Locate the cell with the specified text and output its [X, Y] center coordinate. 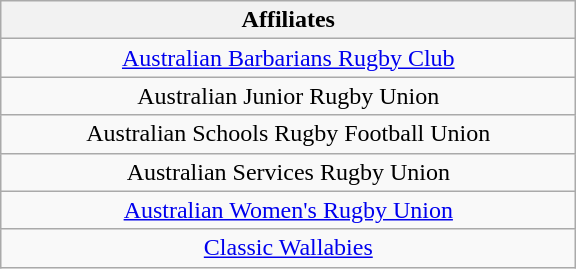
Australian Services Rugby Union [288, 172]
Australian Barbarians Rugby Club [288, 58]
Affiliates [288, 20]
Australian Women's Rugby Union [288, 210]
Classic Wallabies [288, 248]
Australian Schools Rugby Football Union [288, 134]
Australian Junior Rugby Union [288, 96]
